Locate the cell with the specified text and output its (X, Y) center coordinate. 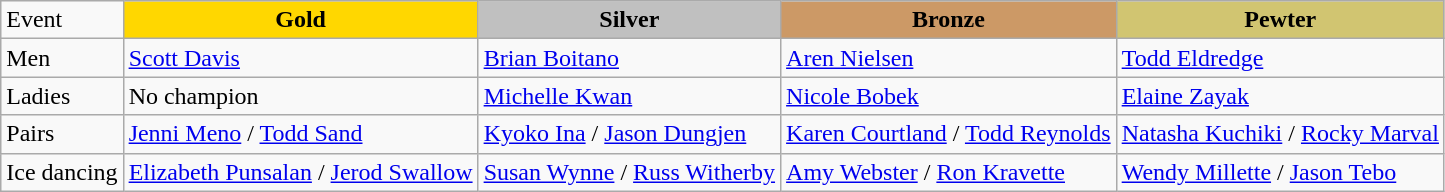
Ladies (62, 96)
Silver (629, 20)
Karen Courtland / Todd Reynolds (949, 134)
Susan Wynne / Russ Witherby (629, 172)
Jenni Meno / Todd Sand (300, 134)
Pairs (62, 134)
Natasha Kuchiki / Rocky Marval (1280, 134)
Brian Boitano (629, 58)
Kyoko Ina / Jason Dungjen (629, 134)
Men (62, 58)
Elizabeth Punsalan / Jerod Swallow (300, 172)
Aren Nielsen (949, 58)
Gold (300, 20)
Bronze (949, 20)
Amy Webster / Ron Kravette (949, 172)
Wendy Millette / Jason Tebo (1280, 172)
No champion (300, 96)
Nicole Bobek (949, 96)
Scott Davis (300, 58)
Ice dancing (62, 172)
Event (62, 20)
Pewter (1280, 20)
Michelle Kwan (629, 96)
Elaine Zayak (1280, 96)
Todd Eldredge (1280, 58)
